Capture the cell that displays the provided text and extract its [X, Y] central coordinate. 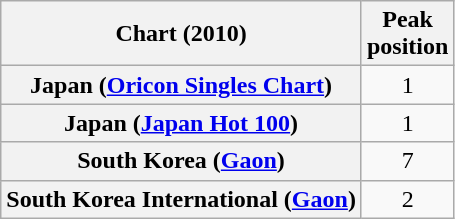
Japan (Oricon Singles Chart) [182, 85]
2 [407, 199]
Japan (Japan Hot 100) [182, 123]
7 [407, 161]
Chart (2010) [182, 34]
Peak position [407, 34]
South Korea (Gaon) [182, 161]
South Korea International (Gaon) [182, 199]
